Pinpoint the cell where the given text exists, returning its [x, y] midpoint coordinate. 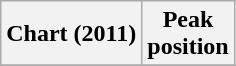
Chart (2011) [72, 34]
Peakposition [188, 34]
